Extract the [X, Y] coordinate from the center of the cell holding the provided text.  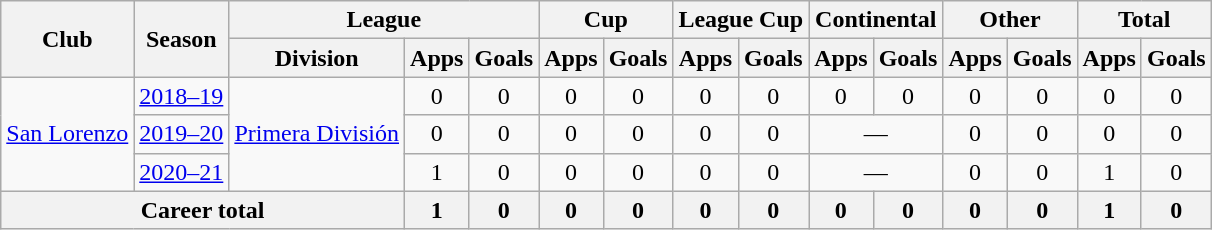
2019–20 [182, 134]
League [384, 20]
2018–19 [182, 96]
Primera División [317, 134]
Career total [203, 210]
Season [182, 39]
Division [317, 58]
San Lorenzo [68, 134]
Continental [876, 20]
Total [1144, 20]
Cup [606, 20]
Club [68, 39]
League Cup [741, 20]
Other [1010, 20]
2020–21 [182, 172]
